For the text-containing cell, return its midpoint in [x, y] coordinate format. 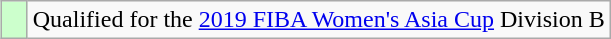
Qualified for the 2019 FIBA Women's Asia Cup Division B [318, 20]
